Provide the (x, y) coordinate of the cell's center where the given text is located.  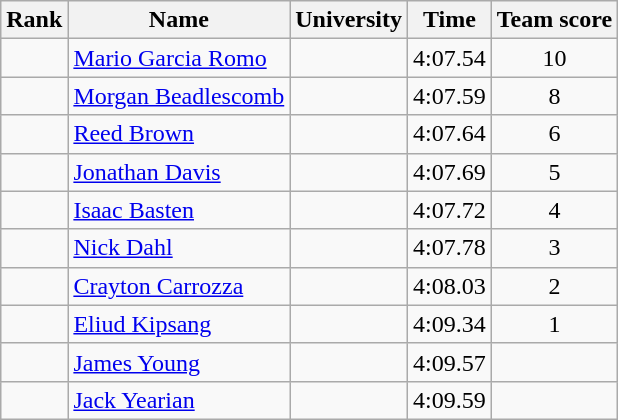
Jonathan Davis (179, 172)
Jack Yearian (179, 400)
4:07.54 (449, 58)
4:08.03 (449, 286)
4:07.72 (449, 210)
University (349, 20)
4:07.69 (449, 172)
James Young (179, 362)
10 (554, 58)
4:07.59 (449, 96)
4:07.78 (449, 248)
Morgan Beadlescomb (179, 96)
4:09.34 (449, 324)
4 (554, 210)
Crayton Carrozza (179, 286)
6 (554, 134)
4:09.57 (449, 362)
Team score (554, 20)
3 (554, 248)
Isaac Basten (179, 210)
Eliud Kipsang (179, 324)
5 (554, 172)
Nick Dahl (179, 248)
Rank (34, 20)
Reed Brown (179, 134)
4:09.59 (449, 400)
1 (554, 324)
2 (554, 286)
Mario Garcia Romo (179, 58)
Name (179, 20)
4:07.64 (449, 134)
Time (449, 20)
8 (554, 96)
